Capture the cell that displays the provided text and extract its (x, y) central coordinate. 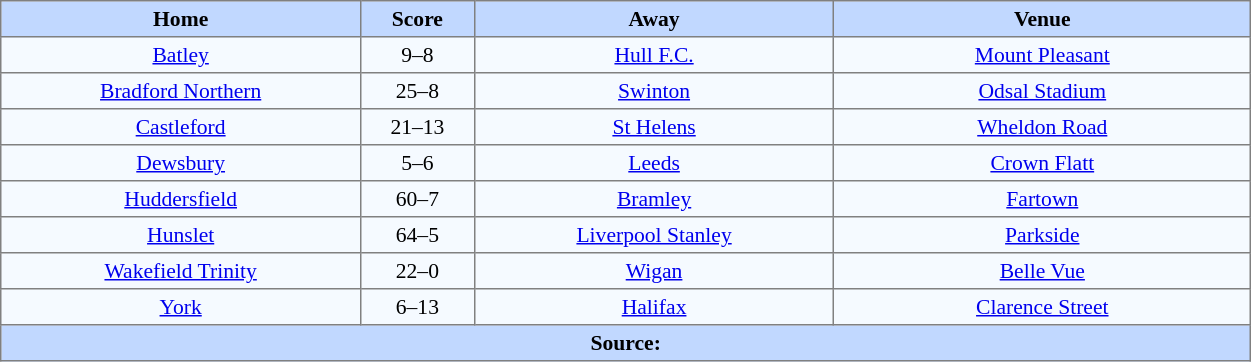
St Helens (654, 127)
Odsal Stadium (1042, 91)
6–13 (418, 307)
Bradford Northern (181, 91)
Hull F.C. (654, 55)
Swinton (654, 91)
Wigan (654, 271)
Hunslet (181, 235)
Bramley (654, 199)
Clarence Street (1042, 307)
Score (418, 19)
64–5 (418, 235)
22–0 (418, 271)
Wheldon Road (1042, 127)
Batley (181, 55)
21–13 (418, 127)
Fartown (1042, 199)
Source: (626, 343)
5–6 (418, 163)
Parkside (1042, 235)
York (181, 307)
Crown Flatt (1042, 163)
9–8 (418, 55)
Venue (1042, 19)
Belle Vue (1042, 271)
Dewsbury (181, 163)
Leeds (654, 163)
Wakefield Trinity (181, 271)
Castleford (181, 127)
Mount Pleasant (1042, 55)
Home (181, 19)
Halifax (654, 307)
60–7 (418, 199)
25–8 (418, 91)
Huddersfield (181, 199)
Liverpool Stanley (654, 235)
Away (654, 19)
